Provide the [X, Y] coordinate of the cell's center where the given text is located.  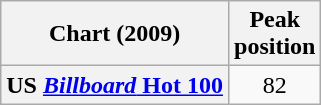
Chart (2009) [115, 34]
US Billboard Hot 100 [115, 85]
Peakposition [275, 34]
82 [275, 85]
